Detect which cell encompasses the target text, then output its (x, y) center coordinate. 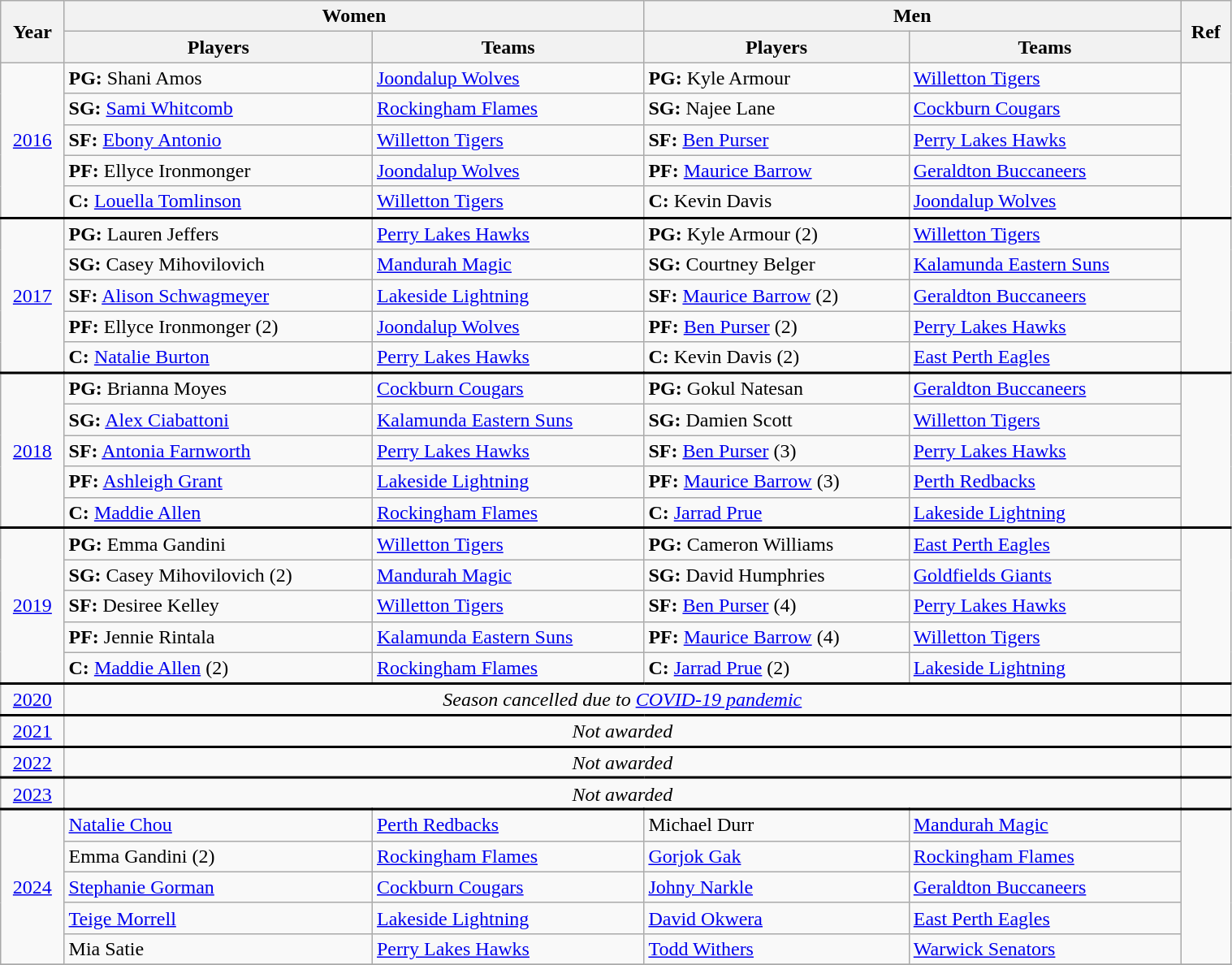
PF: Maurice Barrow (4) (776, 637)
C: Kevin Davis (2) (776, 357)
SG: Alex Ciabattoni (218, 420)
C: Kevin Davis (776, 201)
2020 (32, 699)
Season cancelled due to COVID-19 pandemic (622, 699)
SF: Desiree Kelley (218, 606)
Ref (1206, 32)
2018 (32, 450)
SG: Damien Scott (776, 420)
Women (354, 16)
SF: Maurice Barrow (2) (776, 296)
Natalie Chou (218, 825)
2022 (32, 762)
PF: Maurice Barrow (776, 171)
C: Natalie Burton (218, 357)
PF: Ellyce Ironmonger (218, 171)
Stephanie Gorman (218, 887)
C: Louella Tomlinson (218, 201)
SG: Courtney Belger (776, 265)
SG: Casey Mihovilovich (218, 265)
C: Jarrad Prue (776, 513)
Goldfields Giants (1044, 575)
2017 (32, 296)
PG: Emma Gandini (218, 544)
2016 (32, 140)
David Okwera (776, 918)
SF: Antonia Farnworth (218, 451)
PG: Gokul Natesan (776, 388)
PF: Ellyce Ironmonger (2) (218, 327)
C: Maddie Allen (218, 513)
Teige Morrell (218, 918)
PG: Cameron Williams (776, 544)
Warwick Senators (1044, 949)
SG: Sami Whitcomb (218, 109)
PG: Brianna Moyes (218, 388)
Mia Satie (218, 949)
SF: Ben Purser (4) (776, 606)
Emma Gandini (2) (218, 856)
Year (32, 32)
PF: Ben Purser (2) (776, 327)
PF: Ashleigh Grant (218, 482)
Men (913, 16)
SF: Ben Purser (776, 140)
PG: Kyle Armour (2) (776, 234)
PF: Jennie Rintala (218, 637)
2019 (32, 606)
Gorjok Gak (776, 856)
PG: Kyle Armour (776, 78)
Michael Durr (776, 825)
SG: Casey Mihovilovich (2) (218, 575)
2021 (32, 731)
C: Maddie Allen (2) (218, 668)
Johny Narkle (776, 887)
2024 (32, 887)
SF: Ebony Antonio (218, 140)
PG: Lauren Jeffers (218, 234)
SF: Ben Purser (3) (776, 451)
PF: Maurice Barrow (3) (776, 482)
C: Jarrad Prue (2) (776, 668)
2023 (32, 794)
SF: Alison Schwagmeyer (218, 296)
SG: Najee Lane (776, 109)
Todd Withers (776, 949)
PG: Shani Amos (218, 78)
SG: David Humphries (776, 575)
